Identify which cell holds the provided text, then report its (X, Y) central coordinate. 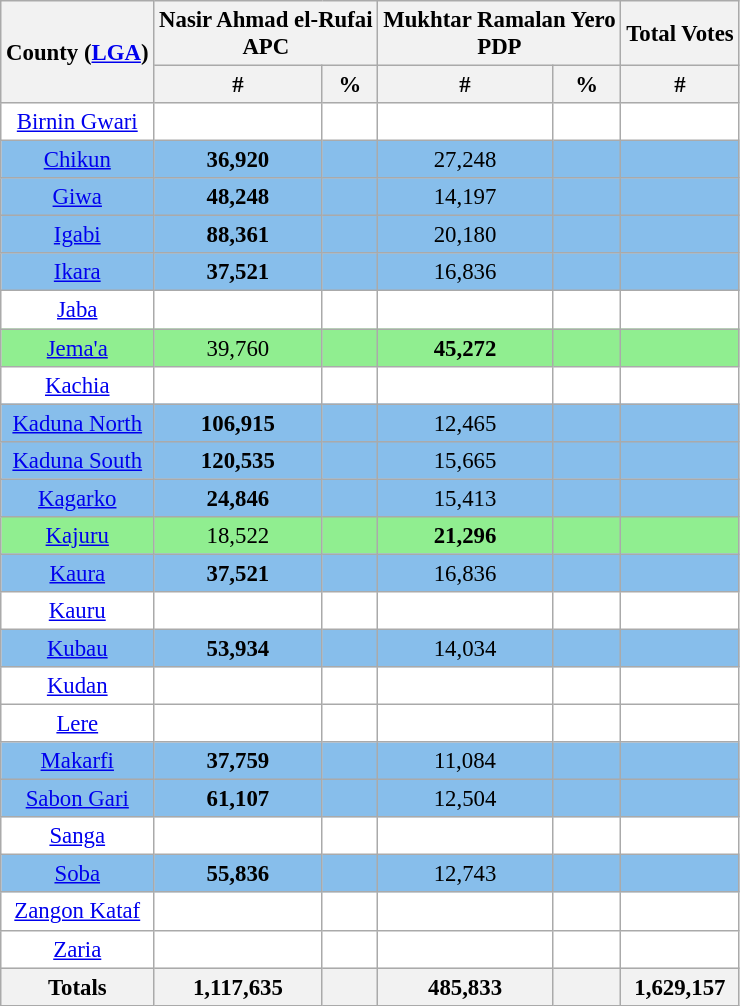
14,034 (465, 648)
48,248 (238, 197)
120,535 (238, 460)
Sanga (78, 836)
Sabon Gari (78, 799)
12,504 (465, 799)
18,522 (238, 536)
37,759 (238, 761)
Kagarko (78, 498)
Lere (78, 724)
55,836 (238, 874)
21,296 (465, 536)
20,180 (465, 235)
15,665 (465, 460)
Kudan (78, 686)
Kubau (78, 648)
Nasir Ahmad el-RufaiAPC (266, 34)
Chikun (78, 160)
Kaduna South (78, 460)
36,920 (238, 160)
Ikara (78, 273)
Jaba (78, 310)
Kachia (78, 385)
14,197 (465, 197)
27,248 (465, 160)
53,934 (238, 648)
Giwa (78, 197)
Kaduna North (78, 423)
Kauru (78, 611)
Zangon Kataf (78, 912)
Kaura (78, 573)
Birnin Gwari (78, 122)
Soba (78, 874)
County (LGA) (78, 52)
45,272 (465, 348)
Totals (78, 987)
12,465 (465, 423)
Kajuru (78, 536)
Mukhtar Ramalan YeroPDP (500, 34)
61,107 (238, 799)
Jema'a (78, 348)
Igabi (78, 235)
1,629,157 (680, 987)
1,117,635 (238, 987)
Total Votes (680, 34)
15,413 (465, 498)
Makarfi (78, 761)
106,915 (238, 423)
11,084 (465, 761)
88,361 (238, 235)
12,743 (465, 874)
24,846 (238, 498)
485,833 (465, 987)
39,760 (238, 348)
Zaria (78, 949)
